Extract the (x, y) coordinate from the center of the cell holding the provided text.  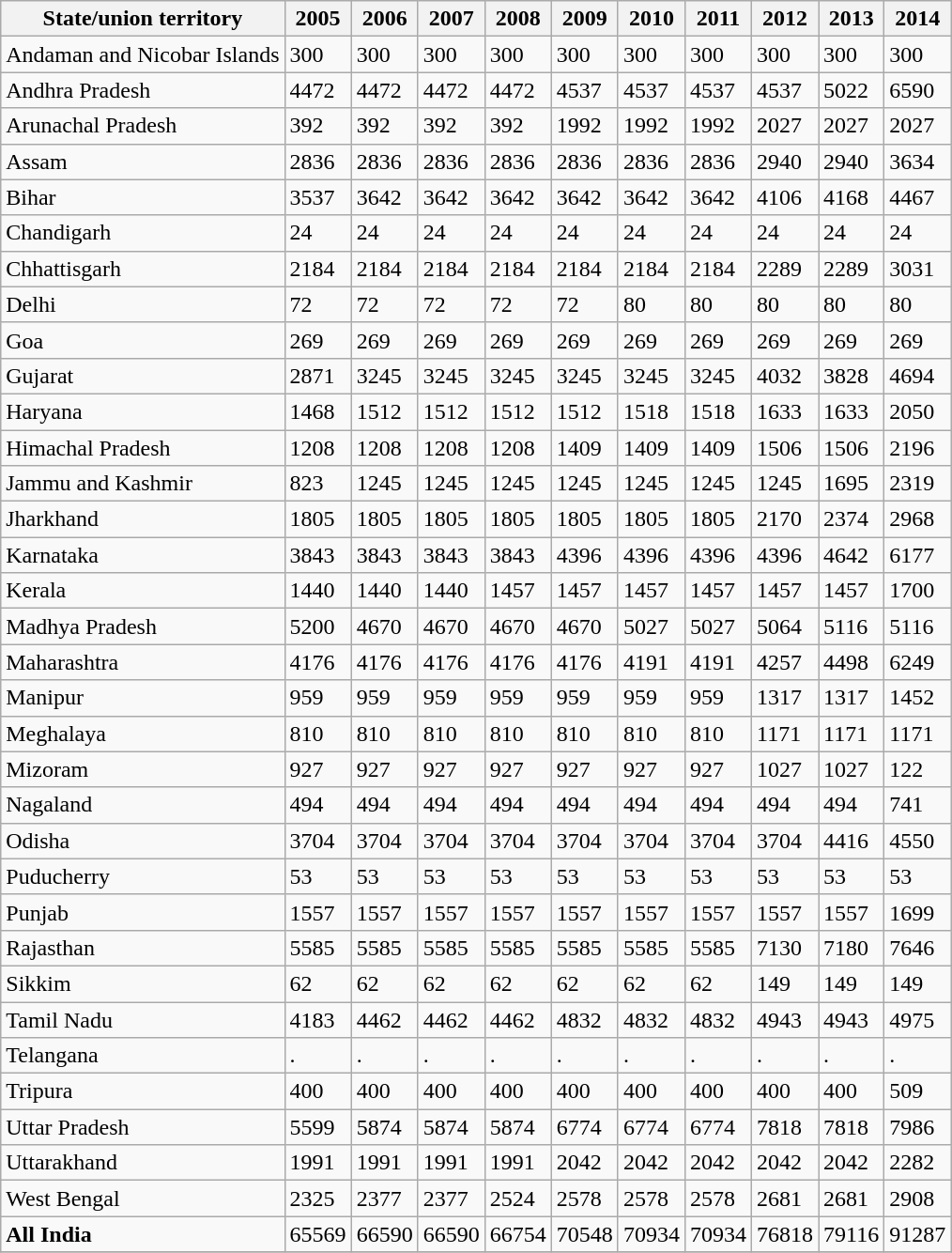
2524 (518, 1199)
Maharashtra (143, 662)
7130 (785, 948)
3828 (852, 376)
West Bengal (143, 1199)
Manipur (143, 698)
Uttarakhand (143, 1163)
7180 (852, 948)
4642 (852, 555)
Rajasthan (143, 948)
2009 (584, 19)
4257 (785, 662)
2908 (918, 1199)
4550 (918, 841)
Haryana (143, 411)
All India (143, 1234)
Punjab (143, 912)
122 (918, 769)
4168 (852, 197)
65569 (317, 1234)
79116 (852, 1234)
6590 (918, 90)
3634 (918, 162)
Sikkim (143, 983)
2196 (918, 448)
2319 (918, 484)
Arunachal Pradesh (143, 126)
4032 (785, 376)
2013 (852, 19)
1700 (918, 591)
4183 (317, 1019)
Puducherry (143, 876)
Jharkhand (143, 519)
Bihar (143, 197)
Telangana (143, 1056)
76818 (785, 1234)
2014 (918, 19)
2006 (385, 19)
91287 (918, 1234)
Delhi (143, 304)
Nagaland (143, 805)
2968 (918, 519)
1468 (317, 411)
2282 (918, 1163)
70548 (584, 1234)
4106 (785, 197)
2012 (785, 19)
Tamil Nadu (143, 1019)
4694 (918, 376)
Kerala (143, 591)
Tripura (143, 1091)
Karnataka (143, 555)
Chhattisgarh (143, 269)
509 (918, 1091)
Madhya Pradesh (143, 626)
Meghalaya (143, 734)
7646 (918, 948)
Andaman and Nicobar Islands (143, 54)
3031 (918, 269)
6249 (918, 662)
Mizoram (143, 769)
3537 (317, 197)
741 (918, 805)
5064 (785, 626)
4975 (918, 1019)
2008 (518, 19)
4467 (918, 197)
2007 (451, 19)
2010 (652, 19)
823 (317, 484)
1695 (852, 484)
Odisha (143, 841)
7986 (918, 1127)
Assam (143, 162)
1699 (918, 912)
5599 (317, 1127)
Uttar Pradesh (143, 1127)
2871 (317, 376)
Himachal Pradesh (143, 448)
6177 (918, 555)
2050 (918, 411)
4416 (852, 841)
4498 (852, 662)
State/union territory (143, 19)
Gujarat (143, 376)
Andhra Pradesh (143, 90)
2325 (317, 1199)
1452 (918, 698)
2374 (852, 519)
2005 (317, 19)
2170 (785, 519)
Goa (143, 340)
5022 (852, 90)
Chandigarh (143, 233)
5200 (317, 626)
Jammu and Kashmir (143, 484)
2011 (717, 19)
66754 (518, 1234)
